Pinpoint the cell where the given text exists, returning its (x, y) midpoint coordinate. 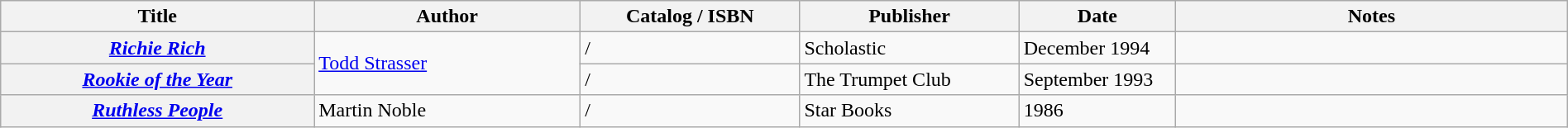
September 1993 (1097, 79)
Richie Rich (157, 48)
December 1994 (1097, 48)
Rookie of the Year (157, 79)
Scholastic (910, 48)
Notes (1372, 17)
Martin Noble (447, 111)
Title (157, 17)
Ruthless People (157, 111)
Todd Strasser (447, 64)
Catalog / ISBN (690, 17)
Date (1097, 17)
Publisher (910, 17)
Author (447, 17)
Star Books (910, 111)
The Trumpet Club (910, 79)
1986 (1097, 111)
